Locate the cell with the specified text and output its (X, Y) center coordinate. 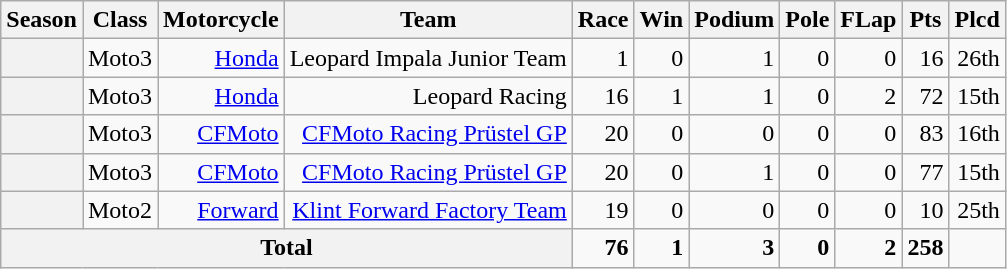
Win (662, 20)
Pole (808, 20)
83 (926, 134)
Leopard Impala Junior Team (428, 58)
26th (977, 58)
Motorcycle (222, 20)
Pts (926, 20)
Forward (222, 210)
Race (603, 20)
Moto2 (120, 210)
258 (926, 248)
Podium (734, 20)
Klint Forward Factory Team (428, 210)
Leopard Racing (428, 96)
Team (428, 20)
77 (926, 172)
FLap (868, 20)
16th (977, 134)
25th (977, 210)
Class (120, 20)
3 (734, 248)
Plcd (977, 20)
72 (926, 96)
Season (42, 20)
76 (603, 248)
10 (926, 210)
Total (287, 248)
19 (603, 210)
